Output the (x, y) coordinate of the center of the cell containing the given text.  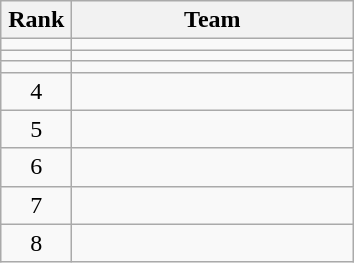
Rank (36, 20)
Team (212, 20)
7 (36, 205)
8 (36, 243)
4 (36, 91)
5 (36, 129)
6 (36, 167)
